Find where the given text appears and provide that cell's center as [x, y] coordinate. 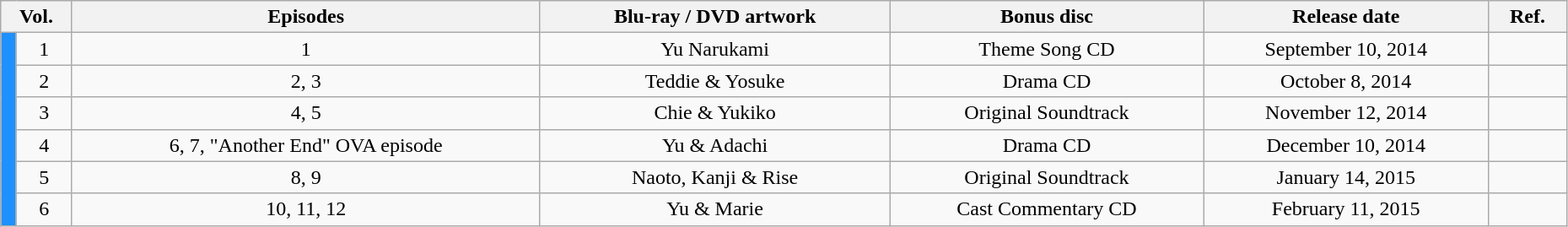
10, 11, 12 [305, 209]
Blu-ray / DVD artwork [715, 17]
Naoto, Kanji & Rise [715, 177]
Teddie & Yosuke [715, 81]
6 [44, 209]
Release date [1346, 17]
Chie & Yukiko [715, 113]
Yu & Marie [715, 209]
4 [44, 145]
Ref. [1528, 17]
3 [44, 113]
January 14, 2015 [1346, 177]
Yu & Adachi [715, 145]
Episodes [305, 17]
November 12, 2014 [1346, 113]
4, 5 [305, 113]
February 11, 2015 [1346, 209]
5 [44, 177]
6, 7, "Another End" OVA episode [305, 145]
2 [44, 81]
December 10, 2014 [1346, 145]
8, 9 [305, 177]
October 8, 2014 [1346, 81]
Cast Commentary CD [1047, 209]
September 10, 2014 [1346, 49]
Theme Song CD [1047, 49]
2, 3 [305, 81]
Yu Narukami [715, 49]
Bonus disc [1047, 17]
Vol. [36, 17]
